Return (X, Y) of the center of cell containing provided text 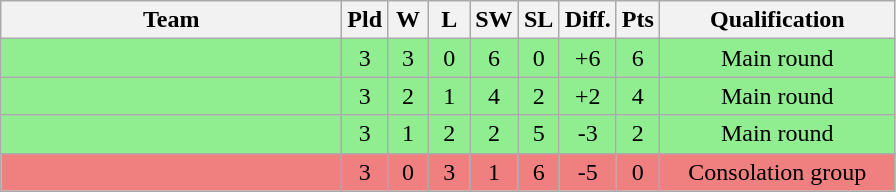
L (450, 20)
Pts (638, 20)
SW (494, 20)
-3 (588, 134)
Diff. (588, 20)
W (408, 20)
+6 (588, 58)
Pld (365, 20)
5 (538, 134)
Consolation group (777, 172)
+2 (588, 96)
Qualification (777, 20)
Team (172, 20)
-5 (588, 172)
SL (538, 20)
